Extract the (x, y) coordinate from the center of the cell holding the provided text.  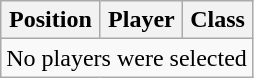
Position (50, 20)
Player (141, 20)
Class (218, 20)
No players were selected (127, 58)
